Detect which cell encompasses the target text, then output its (x, y) center coordinate. 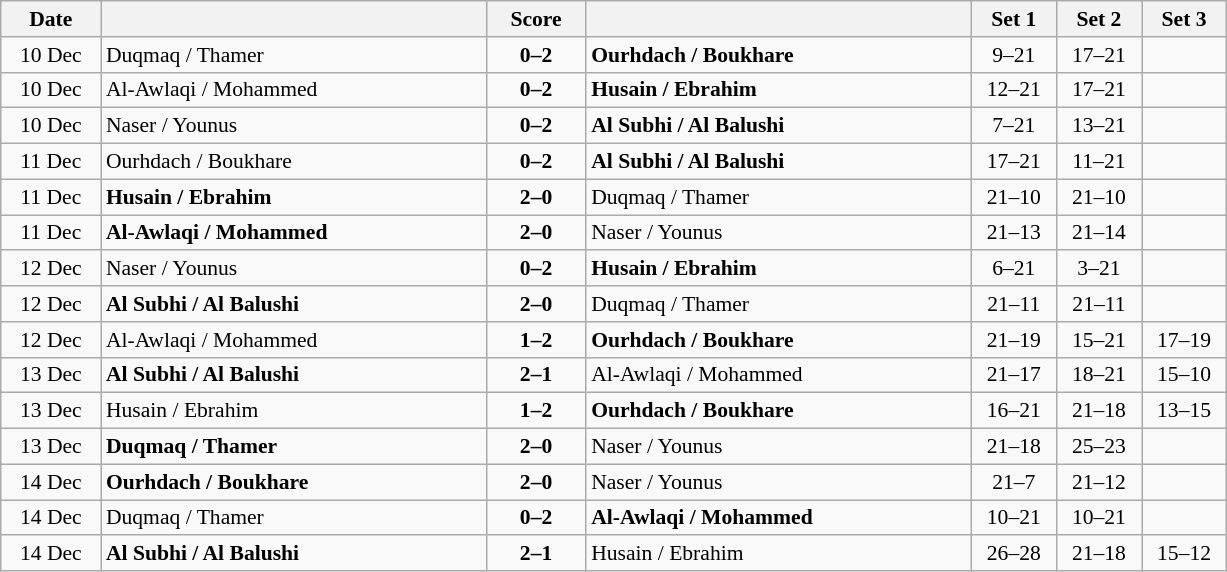
6–21 (1014, 269)
17–19 (1184, 340)
16–21 (1014, 411)
25–23 (1098, 447)
15–21 (1098, 340)
12–21 (1014, 90)
21–7 (1014, 482)
18–21 (1098, 375)
21–13 (1014, 233)
Score (536, 19)
15–12 (1184, 554)
21–12 (1098, 482)
Date (51, 19)
21–14 (1098, 233)
9–21 (1014, 55)
7–21 (1014, 126)
26–28 (1014, 554)
13–21 (1098, 126)
Set 3 (1184, 19)
Set 2 (1098, 19)
21–17 (1014, 375)
15–10 (1184, 375)
21–19 (1014, 340)
13–15 (1184, 411)
3–21 (1098, 269)
Set 1 (1014, 19)
11–21 (1098, 162)
